Search for the cell housing the specified text and yield its [X, Y] center coordinate. 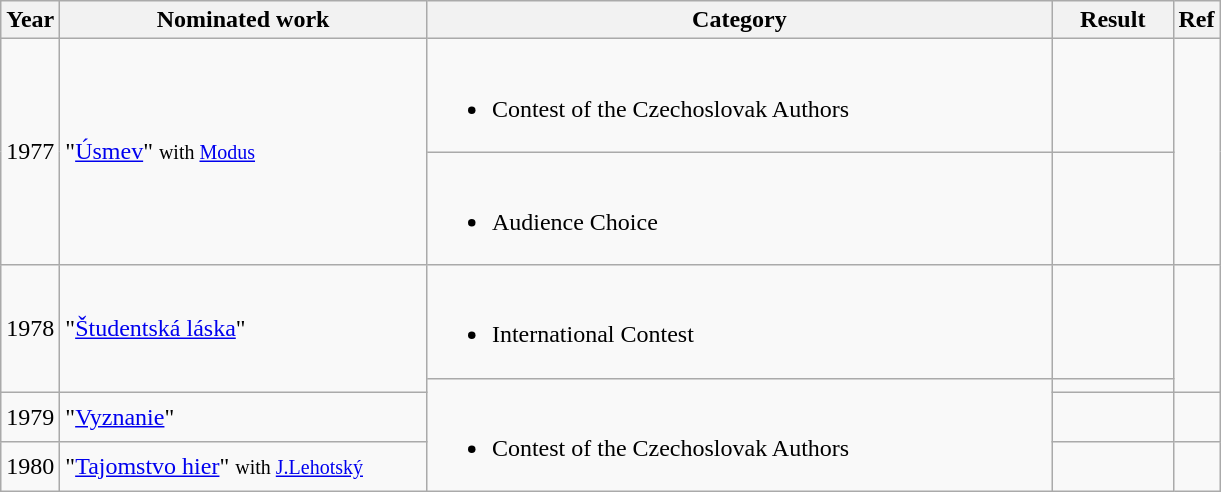
Ref [1196, 20]
1977 [30, 152]
"Študentská láska" [244, 328]
Category [739, 20]
"Vyznanie" [244, 416]
1980 [30, 466]
International Contest [739, 322]
Audience Choice [739, 208]
"Tajomstvo hier" with J.Lehotský [244, 466]
1978 [30, 328]
Nominated work [244, 20]
Year [30, 20]
"Úsmev" with Modus [244, 152]
1979 [30, 416]
Result [1112, 20]
